Detect which cell encompasses the target text, then output its [X, Y] center coordinate. 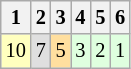
10 [16, 51]
4 [80, 17]
7 [41, 51]
6 [120, 17]
